Find where the given text appears and provide that cell's center as (x, y) coordinate. 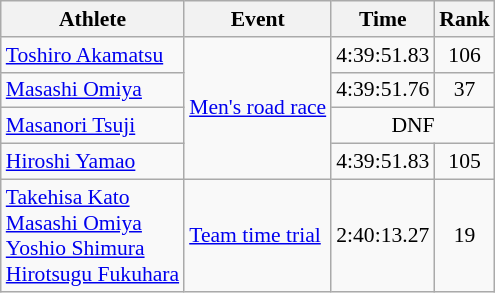
Masanori Tsuji (92, 126)
Rank (464, 19)
Event (258, 19)
4:39:51.76 (382, 90)
106 (464, 55)
Hiroshi Yamao (92, 162)
Toshiro Akamatsu (92, 55)
DNF (413, 126)
Men's road race (258, 108)
37 (464, 90)
2:40:13.27 (382, 235)
Masashi Omiya (92, 90)
Team time trial (258, 235)
Athlete (92, 19)
105 (464, 162)
19 (464, 235)
Takehisa KatoMasashi OmiyaYoshio ShimuraHirotsugu Fukuhara (92, 235)
Time (382, 19)
